From the cell containing the given text, extract its center point as (X, Y) coordinate. 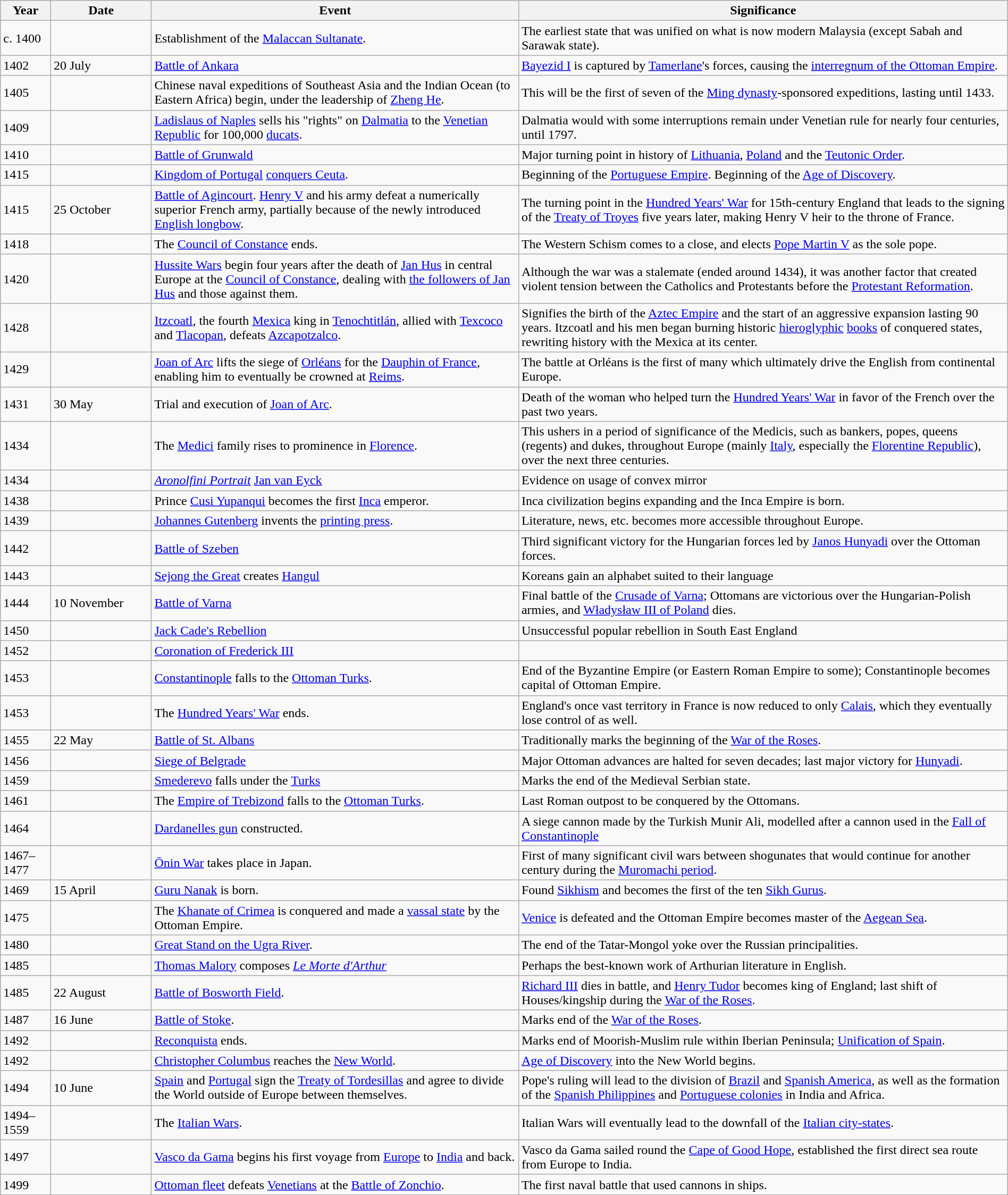
Chinese naval expeditions of Southeast Asia and the Indian Ocean (to Eastern Africa) begin, under the leadership of Zheng He. (335, 92)
1487 (26, 1020)
30 May (101, 404)
Jack Cade's Rebellion (335, 630)
Final battle of the Crusade of Varna; Ottomans are victorious over the Hungarian-Polish armies, and Władysław III of Poland dies. (763, 603)
Kingdom of Portugal conquers Ceuta. (335, 175)
1450 (26, 630)
Vasco da Gama begins his first voyage from Europe to India and back. (335, 1157)
1409 (26, 128)
1444 (26, 603)
1459 (26, 780)
Aronolfini Portrait Jan van Eyck (335, 481)
Koreans gain an alphabet suited to their language (763, 576)
The earliest state that was unified on what is now modern Malaysia (except Sabah and Sarawak state). (763, 38)
1456 (26, 760)
Ōnin War takes place in Japan. (335, 863)
The Khanate of Crimea is conquered and made a vassal state by the Ottoman Empire. (335, 918)
The Empire of Trebizond falls to the Ottoman Turks. (335, 801)
Third significant victory for the Hungarian forces led by Janos Hunyadi over the Ottoman forces. (763, 549)
The Council of Constance ends. (335, 244)
1405 (26, 92)
Marks end of Moorish-Muslim rule within Iberian Peninsula; Unification of Spain. (763, 1040)
Spain and Portugal sign the Treaty of Tordesillas and agree to divide the World outside of Europe between themselves. (335, 1088)
Bayezid I is captured by Tamerlane's forces, causing the interregnum of the Ottoman Empire. (763, 65)
1461 (26, 801)
Battle of Szeben (335, 549)
The battle at Orléans is the first of many which ultimately drive the English from continental Europe. (763, 369)
Smederevo falls under the Turks (335, 780)
Significance (763, 11)
Traditionally marks the beginning of the War of the Roses. (763, 740)
Battle of Bosworth Field. (335, 993)
The Hundred Years' War ends. (335, 712)
End of the Byzantine Empire (or Eastern Roman Empire to some); Constantinople becomes capital of Ottoman Empire. (763, 678)
Dalmatia would with some interruptions remain under Venetian rule for nearly four centuries, until 1797. (763, 128)
Inca civilization begins expanding and the Inca Empire is born. (763, 501)
1410 (26, 155)
Unsuccessful popular rebellion in South East England (763, 630)
1497 (26, 1157)
Establishment of the Malaccan Sultanate. (335, 38)
Year (26, 11)
1452 (26, 651)
1464 (26, 828)
Itzcoatl, the fourth Mexica king in Tenochtitlán, allied with Texcoco and Tlacopan, defeats Azcapotzalco. (335, 327)
1428 (26, 327)
1438 (26, 501)
1429 (26, 369)
Christopher Columbus reaches the New World. (335, 1061)
Battle of St. Albans (335, 740)
1443 (26, 576)
First of many significant civil wars between shogunates that would continue for another century during the Muromachi period. (763, 863)
Major turning point in history of Lithuania, Poland and the Teutonic Order. (763, 155)
Ottoman fleet defeats Venetians at the Battle of Zonchio. (335, 1184)
Age of Discovery into the New World begins. (763, 1061)
1418 (26, 244)
10 November (101, 603)
Coronation of Frederick III (335, 651)
Vasco da Gama sailed round the Cape of Good Hope, established the first direct sea route from Europe to India. (763, 1157)
Battle of Stoke. (335, 1020)
Venice is defeated and the Ottoman Empire becomes master of the Aegean Sea. (763, 918)
Last Roman outpost to be conquered by the Ottomans. (763, 801)
Literature, news, etc. becomes more accessible throughout Europe. (763, 521)
10 June (101, 1088)
The Western Schism comes to a close, and elects Pope Martin V as the sole pope. (763, 244)
Joan of Arc lifts the siege of Orléans for the Dauphin of France, enabling him to eventually be crowned at Reims. (335, 369)
1439 (26, 521)
Death of the woman who helped turn the Hundred Years' War in favor of the French over the past two years. (763, 404)
1475 (26, 918)
Richard III dies in battle, and Henry Tudor becomes king of England; last shift of Houses/kingship during the War of the Roses. (763, 993)
Great Stand on the Ugra River. (335, 945)
Trial and execution of Joan of Arc. (335, 404)
Found Sikhism and becomes the first of the ten Sikh Gurus. (763, 890)
1499 (26, 1184)
Beginning of the Portuguese Empire. Beginning of the Age of Discovery. (763, 175)
The first naval battle that used cannons in ships. (763, 1184)
15 April (101, 890)
The Italian Wars. (335, 1123)
1420 (26, 279)
1494 (26, 1088)
England's once vast territory in France is now reduced to only Calais, which they eventually lose control of as well. (763, 712)
Prince Cusi Yupanqui becomes the first Inca emperor. (335, 501)
c. 1400 (26, 38)
20 July (101, 65)
Battle of Ankara (335, 65)
1467–1477 (26, 863)
The end of the Tatar-Mongol yoke over the Russian principalities. (763, 945)
Evidence on usage of convex mirror (763, 481)
22 May (101, 740)
1431 (26, 404)
Constantinople falls to the Ottoman Turks. (335, 678)
This will be the first of seven of the Ming dynasty-sponsored expeditions, lasting until 1433. (763, 92)
Battle of Varna (335, 603)
Battle of Grunwald (335, 155)
1455 (26, 740)
Italian Wars will eventually lead to the downfall of the Italian city-states. (763, 1123)
A siege cannon made by the Turkish Munir Ali, modelled after a cannon used in the Fall of Constantinople (763, 828)
Siege of Belgrade (335, 760)
25 October (101, 209)
1480 (26, 945)
Battle of Agincourt. Henry V and his army defeat a numerically superior French army, partially because of the newly introduced English longbow. (335, 209)
Johannes Gutenberg invents the printing press. (335, 521)
Date (101, 11)
1469 (26, 890)
22 August (101, 993)
16 June (101, 1020)
1494–1559 (26, 1123)
Dardanelles gun constructed. (335, 828)
Guru Nanak is born. (335, 890)
Reconquista ends. (335, 1040)
Event (335, 11)
Marks end of the War of the Roses. (763, 1020)
Major Ottoman advances are halted for seven decades; last major victory for Hunyadi. (763, 760)
Sejong the Great creates Hangul (335, 576)
1442 (26, 549)
Marks the end of the Medieval Serbian state. (763, 780)
Ladislaus of Naples sells his "rights" on Dalmatia to the Venetian Republic for 100,000 ducats. (335, 128)
The Medici family rises to prominence in Florence. (335, 446)
1402 (26, 65)
Thomas Malory composes Le Morte d'Arthur (335, 965)
Perhaps the best-known work of Arthurian literature in English. (763, 965)
